Return (X, Y) of the center of cell containing provided text 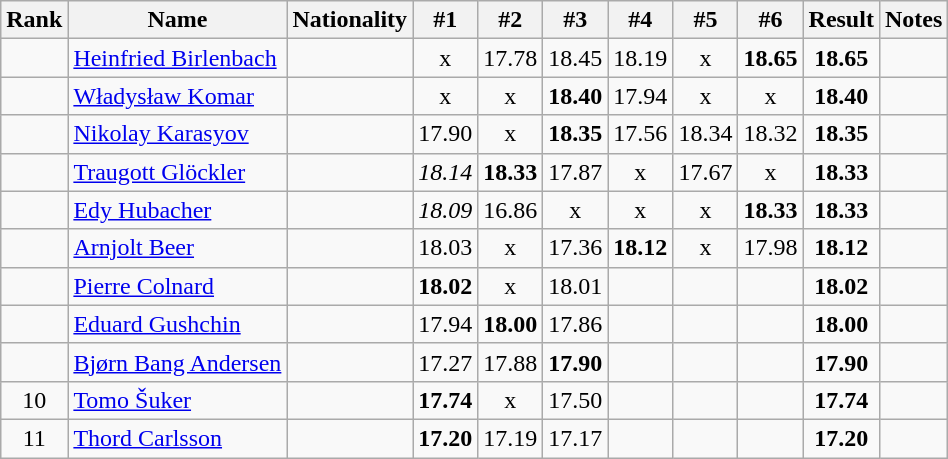
18.32 (770, 134)
18.14 (446, 172)
Eduard Gushchin (178, 324)
18.01 (576, 286)
#6 (770, 20)
#2 (510, 20)
#3 (576, 20)
Tomo Šuker (178, 400)
18.45 (576, 58)
Bjørn Bang Andersen (178, 362)
17.27 (446, 362)
Nationality (350, 20)
Name (178, 20)
#4 (640, 20)
Thord Carlsson (178, 438)
18.34 (706, 134)
17.78 (510, 58)
Władysław Komar (178, 96)
Arnjolt Beer (178, 248)
Notes (913, 20)
17.50 (576, 400)
16.86 (510, 210)
Edy Hubacher (178, 210)
Nikolay Karasyov (178, 134)
11 (34, 438)
17.19 (510, 438)
17.86 (576, 324)
Pierre Colnard (178, 286)
17.88 (510, 362)
#5 (706, 20)
Heinfried Birlenbach (178, 58)
17.98 (770, 248)
17.87 (576, 172)
17.67 (706, 172)
Traugott Glöckler (178, 172)
Result (841, 20)
Rank (34, 20)
10 (34, 400)
18.03 (446, 248)
18.19 (640, 58)
17.36 (576, 248)
18.09 (446, 210)
17.17 (576, 438)
17.56 (640, 134)
#1 (446, 20)
